Identify which cell holds the provided text, then report its [X, Y] central coordinate. 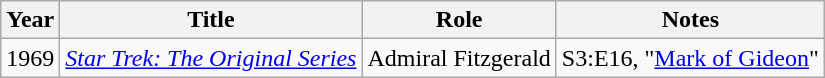
Title [211, 20]
Admiral Fitzgerald [459, 58]
S3:E16, "Mark of Gideon" [690, 58]
Star Trek: The Original Series [211, 58]
Notes [690, 20]
Role [459, 20]
1969 [30, 58]
Year [30, 20]
